Pinpoint the cell where the given text exists, returning its (X, Y) midpoint coordinate. 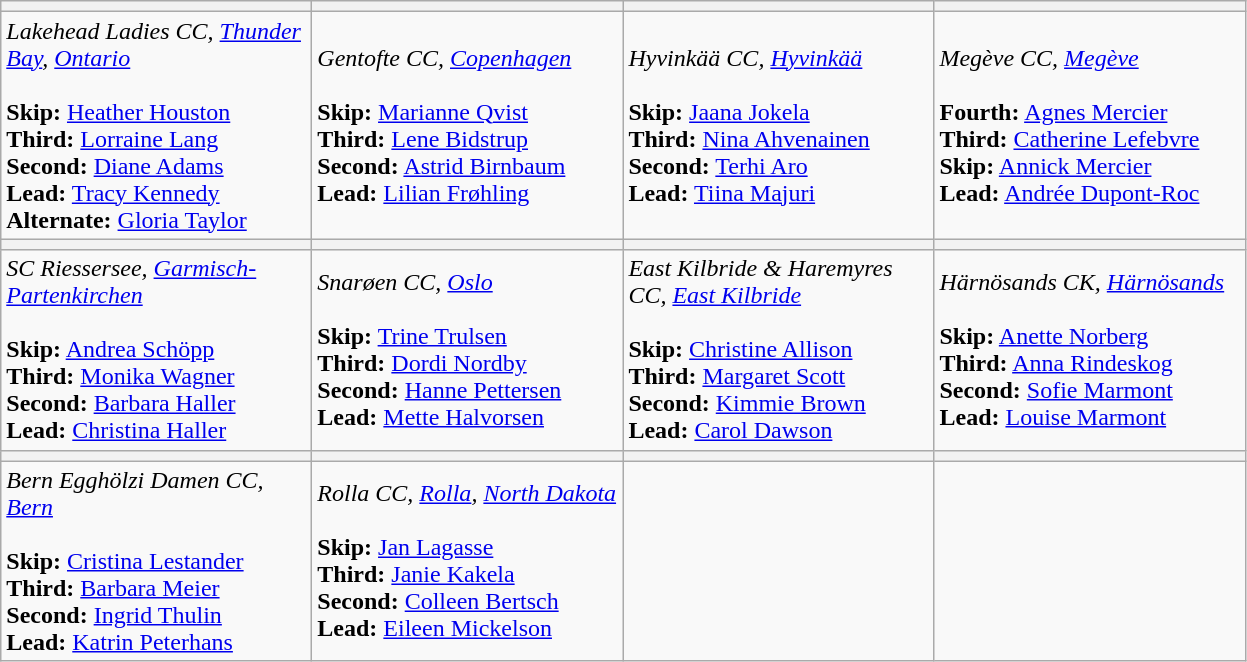
Rolla CC, Rolla, North Dakota Skip: Jan Lagasse Third: Janie Kakela Second: Colleen Bertsch Lead: Eileen Mickelson (468, 561)
Hyvinkää CC, Hyvinkää Skip: Jaana Jokela Third: Nina Ahvenainen Second: Terhi Aro Lead: Tiina Majuri (778, 126)
East Kilbride & Haremyres CC, East KilbrideSkip: Christine Allison Third: Margaret Scott Second: Kimmie Brown Lead: Carol Dawson (778, 350)
Härnösands CK, Härnösands Skip: Anette Norberg Third: Anna Rindeskog Second: Sofie Marmont Lead: Louise Marmont (1090, 350)
Megève CC, Megève Fourth: Agnes Mercier Third: Catherine Lefebvre Skip: Annick Mercier Lead: Andrée Dupont-Roc (1090, 126)
Lakehead Ladies CC, Thunder Bay, Ontario Skip: Heather Houston Third: Lorraine Lang Second: Diane Adams Lead: Tracy Kennedy Alternate: Gloria Taylor (156, 126)
Bern Egghölzi Damen CC, Bern Skip: Cristina Lestander Third: Barbara Meier Second: Ingrid Thulin Lead: Katrin Peterhans (156, 561)
SC Riessersee, Garmisch-Partenkirchen Skip: Andrea Schöpp Third: Monika Wagner Second: Barbara Haller Lead: Christina Haller (156, 350)
Snarøen CC, Oslo Skip: Trine Trulsen Third: Dordi Nordby Second: Hanne Pettersen Lead: Mette Halvorsen (468, 350)
Gentofte CC, CopenhagenSkip: Marianne Qvist Third: Lene Bidstrup Second: Astrid Birnbaum Lead: Lilian Frøhling (468, 126)
